From the cell containing the given text, extract its center point as (x, y) coordinate. 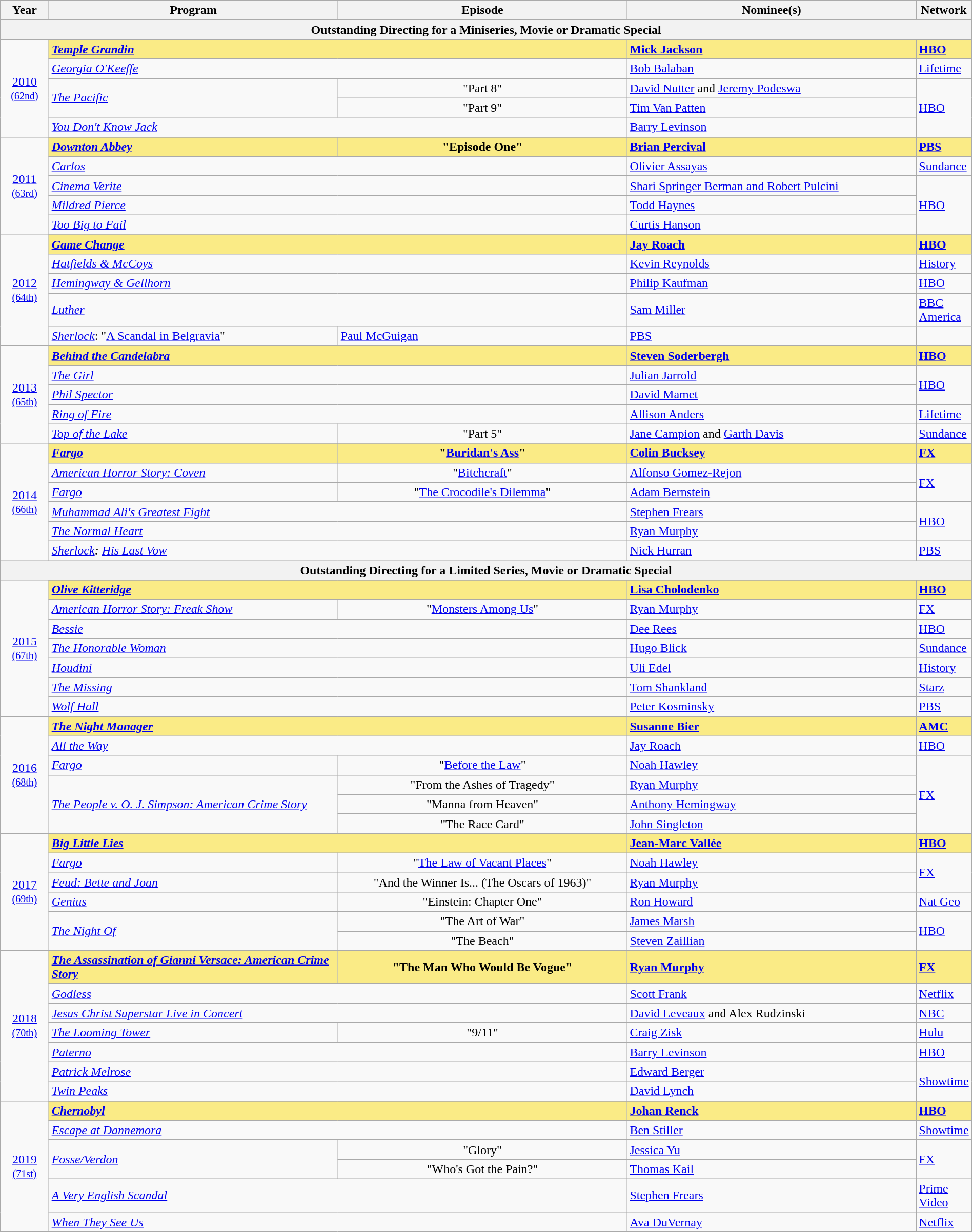
Phil Spector (338, 395)
Genius (193, 902)
The Girl (338, 375)
Olivier Assayas (772, 166)
Mick Jackson (772, 49)
Godless (338, 994)
Brian Percival (772, 147)
Patrick Melrose (338, 1072)
Ring of Fire (338, 414)
David Nutter and Jeremy Podeswa (772, 88)
The People v. O. J. Simpson: American Crime Story (193, 804)
Nominee(s) (772, 10)
2016(68th) (25, 775)
"Episode One" (482, 147)
Curtis Hanson (772, 224)
NBC (944, 1013)
Scott Frank (772, 994)
"The Beach" (482, 941)
"Glory" (482, 1149)
Georgia O'Keeffe (338, 69)
Hulu (944, 1033)
Twin Peaks (338, 1091)
"Who's Got the Pain?" (482, 1169)
Lisa Cholodenko (772, 590)
"Manna from Heaven" (482, 804)
Wolf Hall (338, 707)
"And the Winner Is... (The Oscars of 1963)" (482, 882)
Big Little Lies (338, 843)
Julian Jarrold (772, 375)
Fosse/Verdon (193, 1159)
"From the Ashes of Tragedy" (482, 785)
The Pacific (193, 98)
Thomas Kail (772, 1169)
Alfonso Gomez-Rejon (772, 473)
2015(67th) (25, 648)
Game Change (338, 244)
Program (193, 10)
Paul McGuigan (482, 336)
Hemingway & Gellhorn (338, 283)
Top of the Lake (193, 434)
2011(63rd) (25, 186)
The Normal Heart (338, 531)
Temple Grandin (338, 49)
BBC America (944, 310)
Tom Shankland (772, 687)
Mildred Pierce (338, 205)
AMC (944, 726)
Sam Miller (772, 310)
Hatfields & McCoys (338, 264)
Too Big to Fail (338, 224)
2013(65th) (25, 395)
John Singleton (772, 824)
Outstanding Directing for a Miniseries, Movie or Dramatic Special (486, 30)
Episode (482, 10)
Luther (338, 310)
2019(71st) (25, 1166)
2014(66th) (25, 502)
The Night Of (193, 931)
Bessie (338, 629)
"The Crocodile's Dilemma" (482, 492)
Hugo Blick (772, 648)
Jane Campion and Garth Davis (772, 434)
Edward Berger (772, 1072)
Jean-Marc Vallée (772, 843)
A Very English Scandal (338, 1195)
Steven Zaillian (772, 941)
American Horror Story: Coven (193, 473)
"Part 8" (482, 88)
"The Art of War" (482, 921)
Ron Howard (772, 902)
Olive Kitteridge (338, 590)
Sherlock: "A Scandal in Belgravia" (193, 336)
Network (944, 10)
The Night Manager (338, 726)
"Buridan's Ass" (482, 453)
"Before the Law" (482, 765)
Behind the Candelabra (338, 356)
Outstanding Directing for a Limited Series, Movie or Dramatic Special (486, 570)
Colin Bucksey (772, 453)
Johan Renck (772, 1111)
"Part 9" (482, 108)
The Assassination of Gianni Versace: American Crime Story (193, 968)
Nick Hurran (772, 550)
"Monsters Among Us" (482, 609)
Ben Stiller (772, 1130)
"The Man Who Would Be Vogue" (482, 968)
Sherlock: His Last Vow (338, 550)
Prime Video (944, 1195)
Paterno (338, 1052)
You Don't Know Jack (338, 127)
David Lynch (772, 1091)
Shari Springer Berman and Robert Pulcini (772, 186)
2012(64th) (25, 290)
"Bitchcraft" (482, 473)
Houdini (338, 668)
2018(70th) (25, 1026)
Ava DuVernay (772, 1222)
The Missing (338, 687)
Uli Edel (772, 668)
American Horror Story: Freak Show (193, 609)
Allison Anders (772, 414)
Jesus Christ Superstar Live in Concert (338, 1013)
When They See Us (338, 1222)
Nat Geo (944, 902)
Escape at Dannemora (338, 1130)
Bob Balaban (772, 69)
Feud: Bette and Joan (193, 882)
Cinema Verite (338, 186)
James Marsh (772, 921)
Year (25, 10)
Dee Rees (772, 629)
Peter Kosminsky (772, 707)
Muhammad Ali's Greatest Fight (338, 511)
"The Race Card" (482, 824)
"Einstein: Chapter One" (482, 902)
Susanne Bier (772, 726)
"The Law of Vacant Places" (482, 863)
"Part 5" (482, 434)
Kevin Reynolds (772, 264)
2010(62nd) (25, 88)
David Leveaux and Alex Rudzinski (772, 1013)
Adam Bernstein (772, 492)
Jessica Yu (772, 1149)
The Looming Tower (193, 1033)
"9/11" (482, 1033)
Philip Kaufman (772, 283)
All the Way (338, 746)
David Mamet (772, 395)
2017(69th) (25, 892)
Starz (944, 687)
The Honorable Woman (338, 648)
Anthony Hemingway (772, 804)
Todd Haynes (772, 205)
Carlos (338, 166)
Craig Zisk (772, 1033)
Downton Abbey (193, 147)
Steven Soderbergh (772, 356)
Chernobyl (338, 1111)
Tim Van Patten (772, 108)
